From the cell containing the given text, extract its center point as (x, y) coordinate. 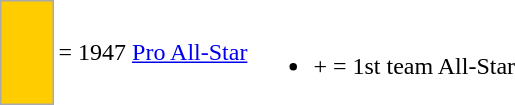
= 1947 Pro All-Star (153, 52)
